Identify which cell holds the provided text, then report its [X, Y] central coordinate. 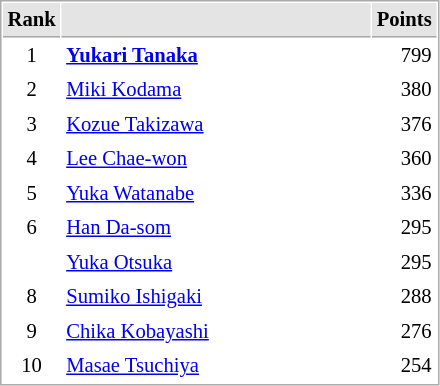
3 [32, 124]
Yuka Otsuka [216, 262]
9 [32, 332]
6 [32, 228]
Kozue Takizawa [216, 124]
360 [404, 158]
Miki Kodama [216, 90]
Chika Kobayashi [216, 332]
276 [404, 332]
Points [404, 20]
Sumiko Ishigaki [216, 296]
Rank [32, 20]
376 [404, 124]
Han Da-som [216, 228]
4 [32, 158]
5 [32, 194]
336 [404, 194]
1 [32, 56]
Yukari Tanaka [216, 56]
Yuka Watanabe [216, 194]
Masae Tsuchiya [216, 366]
2 [32, 90]
254 [404, 366]
8 [32, 296]
Lee Chae-won [216, 158]
288 [404, 296]
380 [404, 90]
10 [32, 366]
799 [404, 56]
